Search for the cell housing the specified text and yield its [x, y] center coordinate. 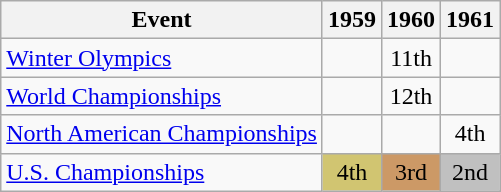
World Championships [162, 96]
Event [162, 20]
2nd [470, 172]
U.S. Championships [162, 172]
3rd [412, 172]
1959 [352, 20]
North American Championships [162, 134]
Winter Olympics [162, 58]
11th [412, 58]
1960 [412, 20]
1961 [470, 20]
12th [412, 96]
